Search for the cell housing the specified text and yield its [x, y] center coordinate. 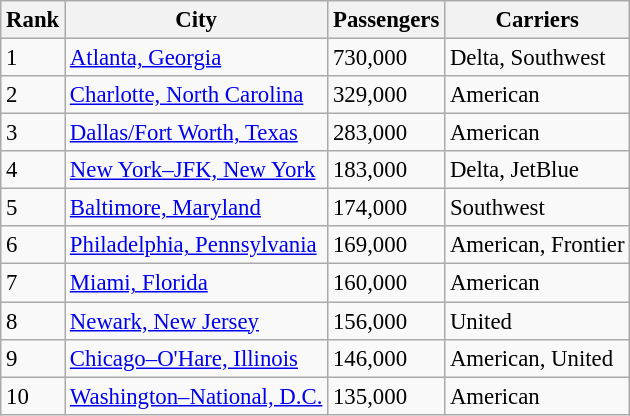
Passengers [386, 20]
5 [33, 208]
2 [33, 95]
135,000 [386, 396]
Charlotte, North Carolina [196, 95]
United [538, 321]
329,000 [386, 95]
Southwest [538, 208]
Dallas/Fort Worth, Texas [196, 133]
6 [33, 245]
New York–JFK, New York [196, 170]
Newark, New Jersey [196, 321]
Washington–National, D.C. [196, 396]
1 [33, 58]
American, Frontier [538, 245]
156,000 [386, 321]
Delta, Southwest [538, 58]
9 [33, 358]
Rank [33, 20]
Atlanta, Georgia [196, 58]
283,000 [386, 133]
4 [33, 170]
730,000 [386, 58]
Chicago–O'Hare, Illinois [196, 358]
174,000 [386, 208]
Baltimore, Maryland [196, 208]
Delta, JetBlue [538, 170]
169,000 [386, 245]
160,000 [386, 283]
American, United [538, 358]
146,000 [386, 358]
183,000 [386, 170]
8 [33, 321]
Philadelphia, Pennsylvania [196, 245]
City [196, 20]
7 [33, 283]
10 [33, 396]
Carriers [538, 20]
Miami, Florida [196, 283]
3 [33, 133]
